Determine the [x, y] coordinate at the center of the cell enclosing the given text.  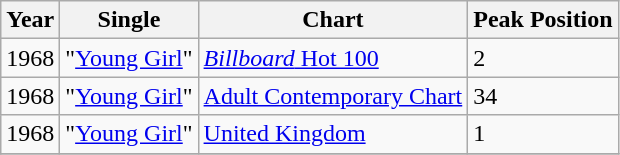
United Kingdom [333, 134]
2 [543, 58]
Billboard Hot 100 [333, 58]
1 [543, 134]
34 [543, 96]
Single [129, 20]
Chart [333, 20]
Year [30, 20]
Adult Contemporary Chart [333, 96]
Peak Position [543, 20]
